From the cell containing the given text, extract its center point as [X, Y] coordinate. 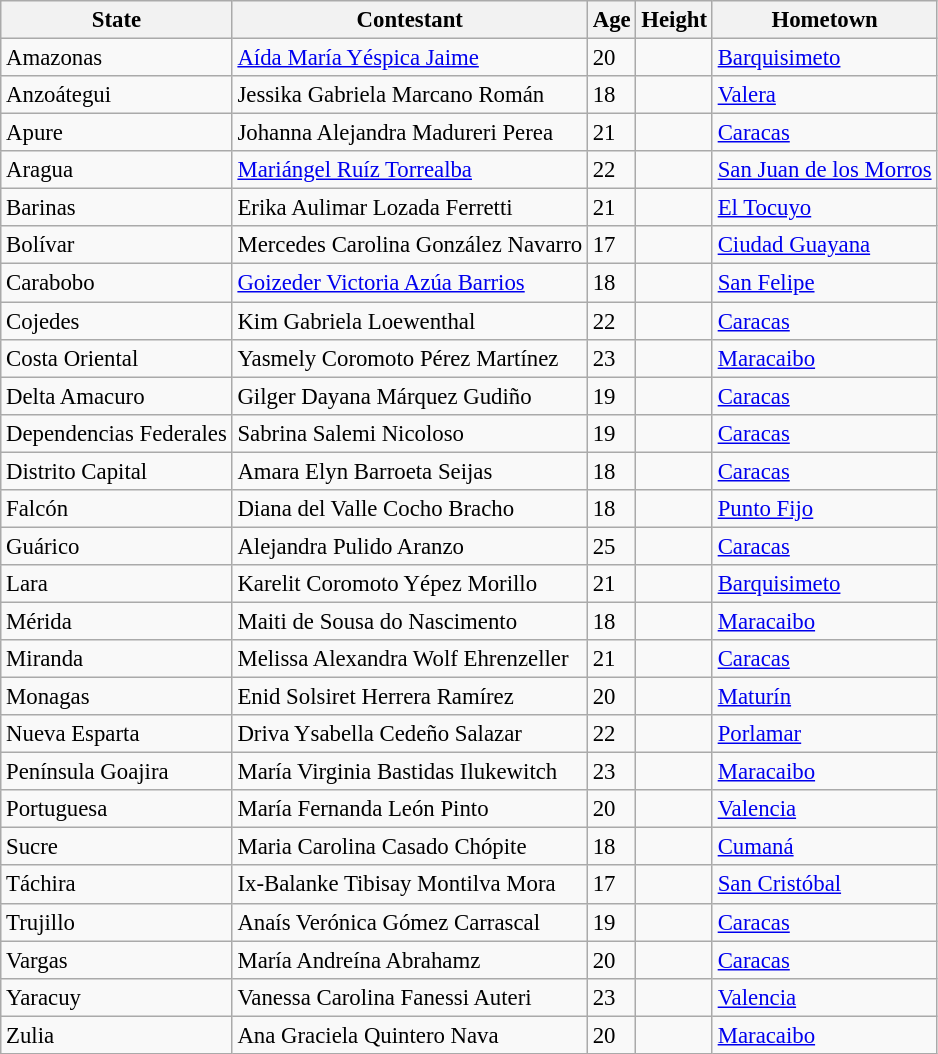
Península Goajira [116, 772]
Maiti de Sousa do Nascimento [410, 621]
María Andreína Abrahamz [410, 960]
Portuguesa [116, 809]
Amara Elyn Barroeta Seijas [410, 471]
Zulia [116, 1035]
Enid Solsiret Herrera Ramírez [410, 697]
Ana Graciela Quintero Nava [410, 1035]
25 [612, 546]
San Juan de los Morros [824, 170]
Mariángel Ruíz Torrealba [410, 170]
Melissa Alexandra Wolf Ehrenzeller [410, 659]
María Fernanda León Pinto [410, 809]
Maturín [824, 697]
Hometown [824, 20]
Mérida [116, 621]
Diana del Valle Cocho Bracho [410, 509]
Apure [116, 133]
Ciudad Guayana [824, 245]
Mercedes Carolina González Navarro [410, 245]
Valera [824, 95]
Cojedes [116, 321]
Guárico [116, 546]
Monagas [116, 697]
State [116, 20]
Goizeder Victoria Azúa Barrios [410, 283]
Nueva Esparta [116, 734]
Delta Amacuro [116, 396]
Miranda [116, 659]
Costa Oriental [116, 358]
Anzoátegui [116, 95]
Punto Fijo [824, 509]
Distrito Capital [116, 471]
Bolívar [116, 245]
Carabobo [116, 283]
Yaracuy [116, 997]
Height [674, 20]
Aída María Yéspica Jaime [410, 58]
Táchira [116, 885]
María Virginia Bastidas Ilukewitch [410, 772]
Johanna Alejandra Madureri Perea [410, 133]
Aragua [116, 170]
Jessika Gabriela Marcano Román [410, 95]
Maria Carolina Casado Chópite [410, 847]
Falcón [116, 509]
San Cristóbal [824, 885]
Ix-Balanke Tibisay Montilva Mora [410, 885]
Karelit Coromoto Yépez Morillo [410, 584]
Barinas [116, 208]
Kim Gabriela Loewenthal [410, 321]
Lara [116, 584]
Vanessa Carolina Fanessi Auteri [410, 997]
San Felipe [824, 283]
Contestant [410, 20]
Alejandra Pulido Aranzo [410, 546]
El Tocuyo [824, 208]
Porlamar [824, 734]
Dependencias Federales [116, 433]
Amazonas [116, 58]
Cumaná [824, 847]
Age [612, 20]
Sabrina Salemi Nicoloso [410, 433]
Yasmely Coromoto Pérez Martínez [410, 358]
Vargas [116, 960]
Driva Ysabella Cedeño Salazar [410, 734]
Trujillo [116, 922]
Sucre [116, 847]
Anaís Verónica Gómez Carrascal [410, 922]
Erika Aulimar Lozada Ferretti [410, 208]
Gilger Dayana Márquez Gudiño [410, 396]
